Provide the [x, y] coordinate of the cell's center where the given text is located.  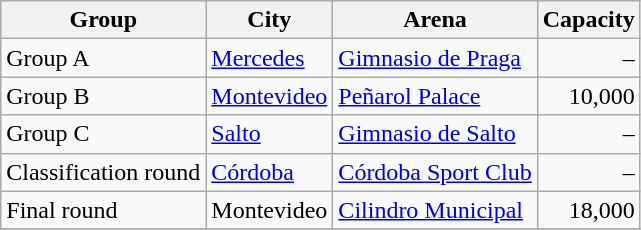
Gimnasio de Salto [435, 134]
Group [104, 20]
City [270, 20]
Mercedes [270, 58]
Córdoba Sport Club [435, 172]
Peñarol Palace [435, 96]
Cilindro Municipal [435, 210]
Córdoba [270, 172]
Group C [104, 134]
Capacity [588, 20]
Group A [104, 58]
Arena [435, 20]
Final round [104, 210]
Salto [270, 134]
Group B [104, 96]
Gimnasio de Praga [435, 58]
18,000 [588, 210]
10,000 [588, 96]
Classification round [104, 172]
